Return (x, y) of the center of cell containing provided text 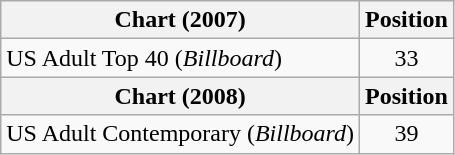
US Adult Top 40 (Billboard) (180, 58)
US Adult Contemporary (Billboard) (180, 134)
Chart (2008) (180, 96)
Chart (2007) (180, 20)
39 (407, 134)
33 (407, 58)
